Detect which cell encompasses the target text, then output its (x, y) center coordinate. 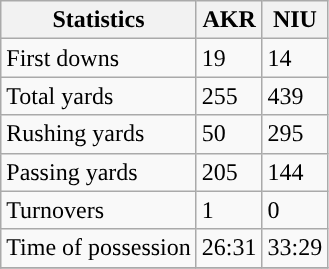
255 (229, 96)
439 (295, 96)
14 (295, 58)
295 (295, 134)
19 (229, 58)
Statistics (99, 20)
Passing yards (99, 172)
Time of possession (99, 248)
Rushing yards (99, 134)
205 (229, 172)
33:29 (295, 248)
144 (295, 172)
26:31 (229, 248)
Total yards (99, 96)
AKR (229, 20)
First downs (99, 58)
Turnovers (99, 210)
1 (229, 210)
NIU (295, 20)
50 (229, 134)
0 (295, 210)
